Locate the cell with the specified text and output its [X, Y] center coordinate. 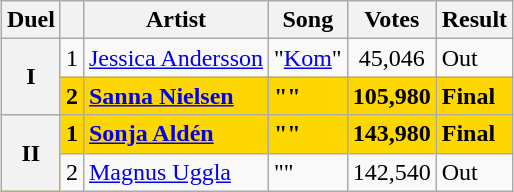
Sonja Aldén [176, 134]
"Kom" [308, 58]
142,540 [392, 172]
Magnus Uggla [176, 172]
143,980 [392, 134]
105,980 [392, 96]
II [30, 153]
Artist [176, 20]
Result [474, 20]
Votes [392, 20]
Song [308, 20]
45,046 [392, 58]
I [30, 77]
Jessica Andersson [176, 58]
Sanna Nielsen [176, 96]
Duel [30, 20]
